Provide the [x, y] coordinate of the cell's center where the given text is located.  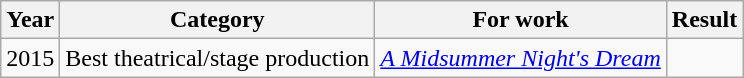
Year [30, 20]
A Midsummer Night's Dream [521, 58]
Result [704, 20]
Best theatrical/stage production [218, 58]
For work [521, 20]
2015 [30, 58]
Category [218, 20]
